Capture the cell that displays the provided text and extract its (X, Y) central coordinate. 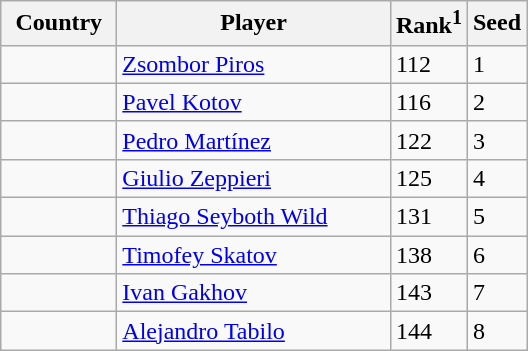
131 (428, 217)
Ivan Gakhov (254, 293)
122 (428, 140)
Country (59, 24)
Timofey Skatov (254, 255)
Giulio Zeppieri (254, 178)
8 (496, 331)
6 (496, 255)
5 (496, 217)
Pedro Martínez (254, 140)
Player (254, 24)
138 (428, 255)
Alejandro Tabilo (254, 331)
Thiago Seyboth Wild (254, 217)
143 (428, 293)
112 (428, 64)
125 (428, 178)
2 (496, 102)
144 (428, 331)
Pavel Kotov (254, 102)
1 (496, 64)
Zsombor Piros (254, 64)
Rank1 (428, 24)
Seed (496, 24)
3 (496, 140)
4 (496, 178)
116 (428, 102)
7 (496, 293)
